Provide the (x, y) coordinate of the cell's center where the given text is located.  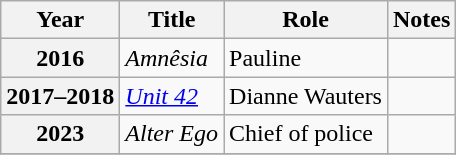
2023 (60, 134)
Unit 42 (172, 96)
Chief of police (306, 134)
Year (60, 20)
2016 (60, 58)
Dianne Wauters (306, 96)
Amnêsia (172, 58)
Pauline (306, 58)
Title (172, 20)
Role (306, 20)
2017–2018 (60, 96)
Alter Ego (172, 134)
Notes (421, 20)
